Return (X, Y) of the center of cell containing provided text 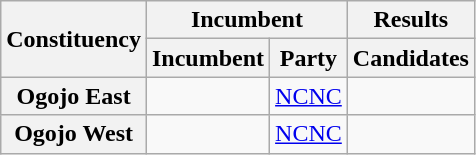
Ogojo West (74, 134)
Party (309, 58)
Ogojo East (74, 96)
Candidates (410, 58)
Results (410, 20)
Constituency (74, 39)
